Provide the (X, Y) coordinate of the cell's center where the given text is located.  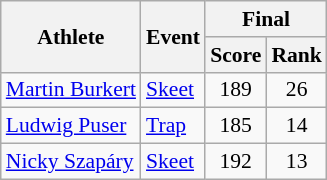
192 (236, 162)
13 (296, 162)
189 (236, 90)
Athlete (71, 36)
Event (173, 36)
Ludwig Puser (71, 126)
Final (266, 19)
Nicky Szapáry (71, 162)
Martin Burkert (71, 90)
14 (296, 126)
185 (236, 126)
Score (236, 55)
26 (296, 90)
Rank (296, 55)
Trap (173, 126)
